Determine the [x, y] coordinate at the center of the cell enclosing the given text.  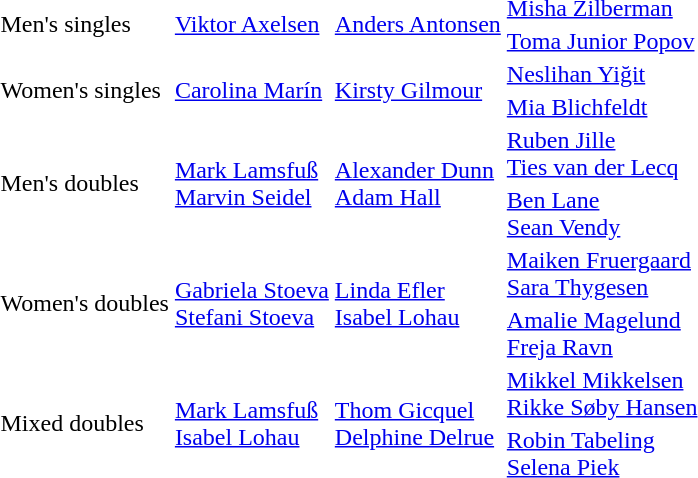
Carolina Marín [252, 90]
Alexander Dunn Adam Hall [418, 184]
Gabriela Stoeva Stefani Stoeva [252, 304]
Kirsty Gilmour [418, 90]
Mark Lamsfuß Marvin Seidel [252, 184]
Linda Efler Isabel Lohau [418, 304]
